Find where the given text appears and provide that cell's center as [x, y] coordinate. 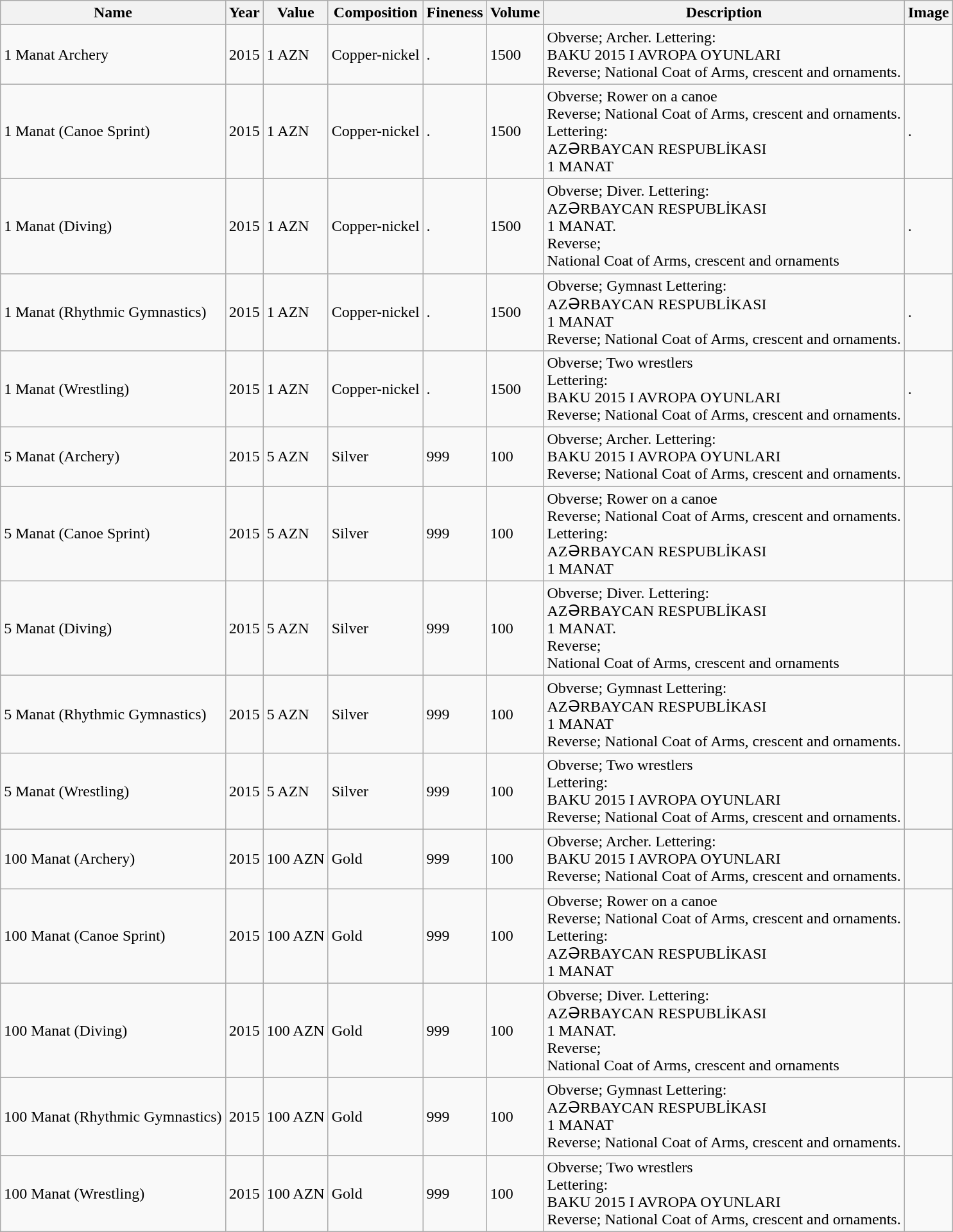
5 Manat (Diving) [113, 628]
5 Manat (Rhythmic Gymnastics) [113, 715]
Image [928, 13]
100 Manat (Wrestling) [113, 1193]
1 Manat (Canoe Sprint) [113, 132]
Description [724, 13]
Value [295, 13]
Name [113, 13]
5 Manat (Wrestling) [113, 791]
Volume [515, 13]
100 Manat (Rhythmic Gymnastics) [113, 1116]
1 Manat Archery [113, 55]
1 Manat (Rhythmic Gymnastics) [113, 312]
5 Manat (Archery) [113, 457]
100 Manat (Diving) [113, 1031]
1 Manat (Wrestling) [113, 389]
Year [244, 13]
100 Manat (Canoe Sprint) [113, 936]
Fineness [454, 13]
Composition [375, 13]
100 Manat (Archery) [113, 859]
1 Manat (Diving) [113, 226]
5 Manat (Canoe Sprint) [113, 534]
